Extract the [x, y] coordinate from the center of the cell holding the provided text.  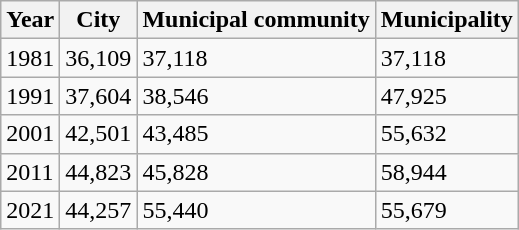
45,828 [256, 172]
55,679 [446, 210]
37,604 [98, 96]
43,485 [256, 134]
55,440 [256, 210]
58,944 [446, 172]
1981 [30, 58]
2021 [30, 210]
2001 [30, 134]
City [98, 20]
Municipality [446, 20]
55,632 [446, 134]
Municipal community [256, 20]
44,257 [98, 210]
47,925 [446, 96]
2011 [30, 172]
38,546 [256, 96]
1991 [30, 96]
42,501 [98, 134]
44,823 [98, 172]
36,109 [98, 58]
Year [30, 20]
